Find where the given text appears and provide that cell's center as [X, Y] coordinate. 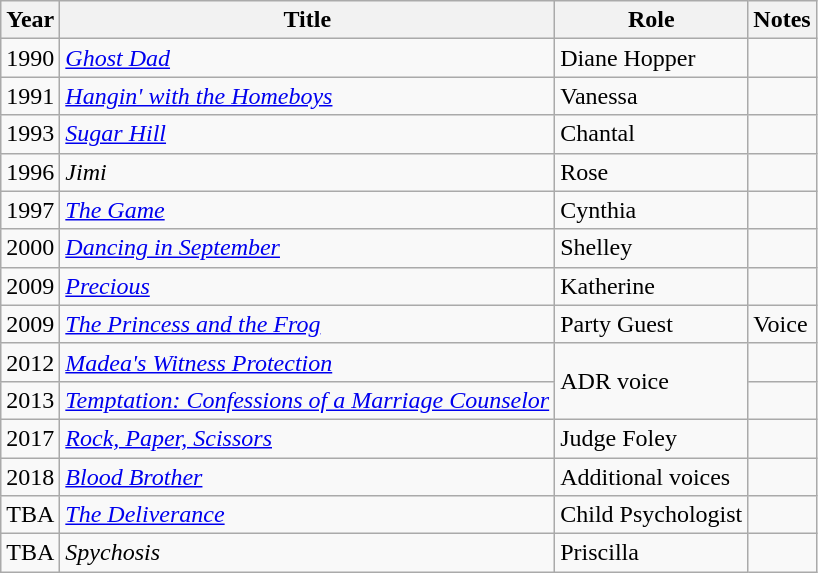
2012 [30, 362]
1991 [30, 96]
Blood Brother [308, 477]
Judge Foley [652, 438]
Rock, Paper, Scissors [308, 438]
Vanessa [652, 96]
1993 [30, 134]
Title [308, 20]
2017 [30, 438]
Notes [782, 20]
Cynthia [652, 210]
The Deliverance [308, 515]
Voice [782, 324]
Year [30, 20]
2000 [30, 248]
Sugar Hill [308, 134]
Hangin' with the Homeboys [308, 96]
Child Psychologist [652, 515]
Katherine [652, 286]
ADR voice [652, 381]
Precious [308, 286]
Chantal [652, 134]
2013 [30, 400]
Temptation: Confessions of a Marriage Counselor [308, 400]
Ghost Dad [308, 58]
Role [652, 20]
Diane Hopper [652, 58]
Priscilla [652, 553]
2018 [30, 477]
The Princess and the Frog [308, 324]
Additional voices [652, 477]
1990 [30, 58]
Shelley [652, 248]
1996 [30, 172]
Rose [652, 172]
Dancing in September [308, 248]
Party Guest [652, 324]
Madea's Witness Protection [308, 362]
The Game [308, 210]
Jimi [308, 172]
Spychosis [308, 553]
1997 [30, 210]
